From the cell containing the given text, extract its center point as [X, Y] coordinate. 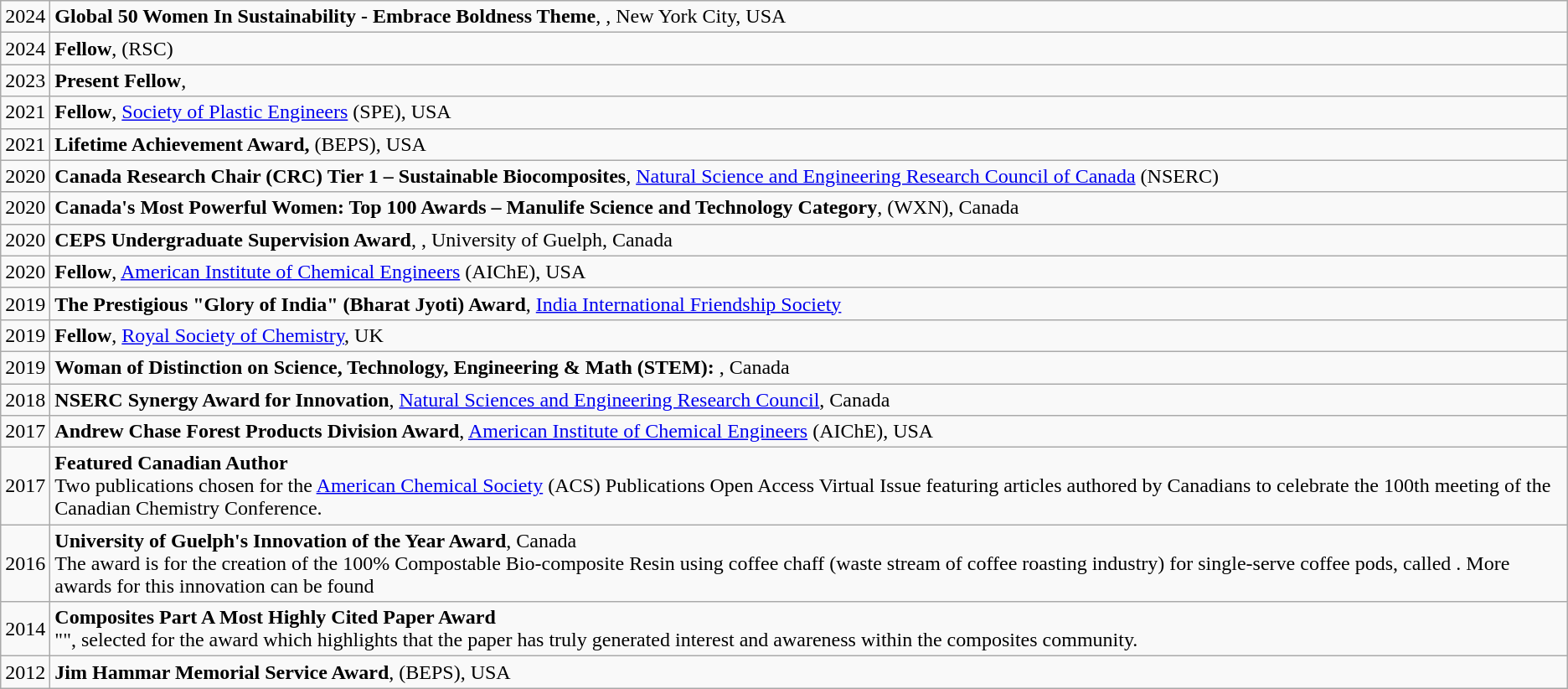
2014 [25, 629]
Fellow, Society of Plastic Engineers (SPE), USA [809, 112]
2018 [25, 400]
Present Fellow, [809, 80]
Fellow, (RSC) [809, 49]
2023 [25, 80]
Lifetime Achievement Award, (BEPS), USA [809, 144]
Woman of Distinction on Science, Technology, Engineering & Math (STEM): , Canada [809, 367]
CEPS Undergraduate Supervision Award, , University of Guelph, Canada [809, 240]
Global 50 Women In Sustainability - Embrace Boldness Theme, , New York City, USA [809, 17]
Canada Research Chair (CRC) Tier 1 – Sustainable Biocomposites, Natural Science and Engineering Research Council of Canada (NSERC) [809, 176]
Fellow, Royal Society of Chemistry, UK [809, 335]
2016 [25, 563]
NSERC Synergy Award for Innovation, Natural Sciences and Engineering Research Council, Canada [809, 400]
Fellow, American Institute of Chemical Engineers (AIChE), USA [809, 272]
2012 [25, 672]
Andrew Chase Forest Products Division Award, American Institute of Chemical Engineers (AIChE), USA [809, 432]
Canada's Most Powerful Women: Top 100 Awards – Manulife Science and Technology Category, (WXN), Canada [809, 208]
The Prestigious "Glory of India" (Bharat Jyoti) Award, India International Friendship Society [809, 303]
Jim Hammar Memorial Service Award, (BEPS), USA [809, 672]
